From the cell containing the given text, extract its center point as [X, Y] coordinate. 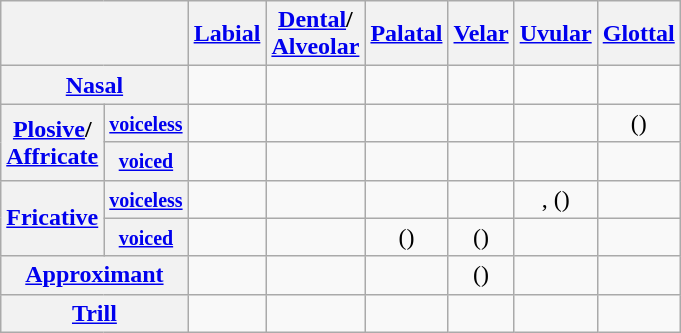
Velar [481, 34]
Nasal [94, 85]
Fricative [52, 218]
, () [556, 199]
Approximant [94, 275]
Glottal [638, 34]
Palatal [406, 34]
Uvular [556, 34]
Dental/Alveolar [316, 34]
Plosive/Affricate [52, 142]
Labial [227, 34]
Trill [94, 313]
